Detect which cell encompasses the target text, then output its (X, Y) center coordinate. 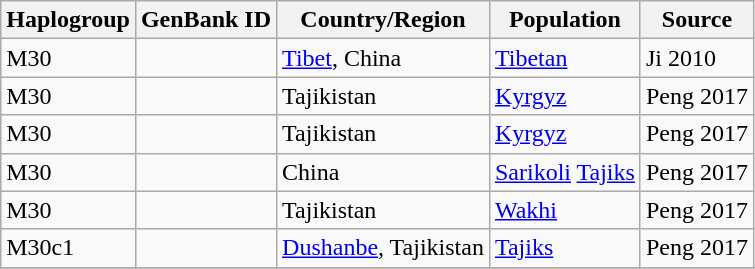
Population (564, 20)
Source (696, 20)
Ji 2010 (696, 58)
Tajiks (564, 248)
Tibet, China (384, 58)
GenBank ID (206, 20)
Haplogroup (68, 20)
Sarikoli Tajiks (564, 172)
Country/Region (384, 20)
M30c1 (68, 248)
Tibetan (564, 58)
China (384, 172)
Wakhi (564, 210)
Dushanbe, Tajikistan (384, 248)
